Pinpoint the cell where the given text exists, returning its [x, y] midpoint coordinate. 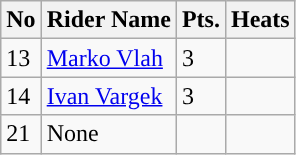
Pts. [200, 20]
Marko Vlah [108, 58]
14 [21, 96]
13 [21, 58]
Heats [260, 20]
None [108, 134]
Ivan Vargek [108, 96]
No [21, 20]
21 [21, 134]
Rider Name [108, 20]
